Scan for the cell matching the given text and deliver its [X, Y] coordinate at center. 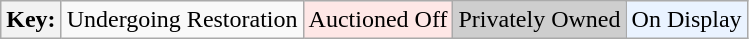
Auctioned Off [378, 20]
Undergoing Restoration [182, 20]
Privately Owned [540, 20]
On Display [686, 20]
Key: [31, 20]
